Output the (x, y) coordinate of the center of the cell containing the given text.  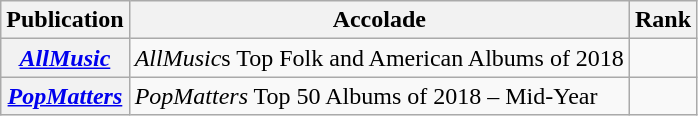
AllMusics Top Folk and American Albums of 2018 (379, 58)
PopMatters Top 50 Albums of 2018 – Mid-Year (379, 96)
Accolade (379, 20)
AllMusic (65, 58)
Rank (662, 20)
PopMatters (65, 96)
Publication (65, 20)
